From the cell containing the given text, extract its center point as [x, y] coordinate. 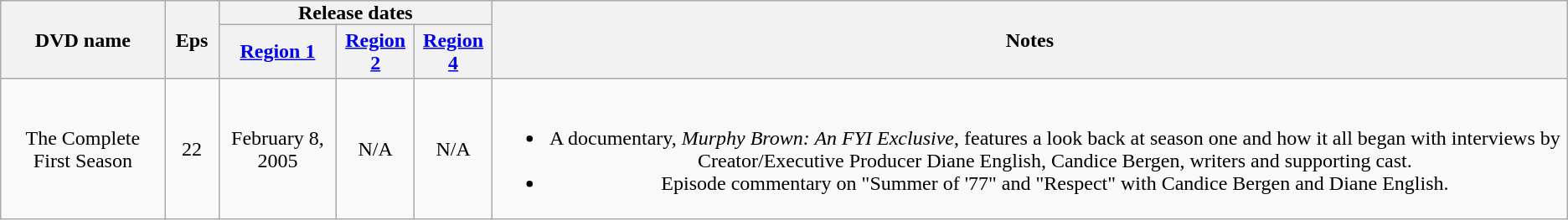
The Complete First Season [83, 149]
February 8, 2005 [278, 149]
Release dates [355, 13]
22 [192, 149]
Region 1 [278, 52]
DVD name [83, 40]
Region 2 [375, 52]
Notes [1030, 40]
Eps [192, 40]
Region 4 [454, 52]
